Find where the given text appears and provide that cell's center as [x, y] coordinate. 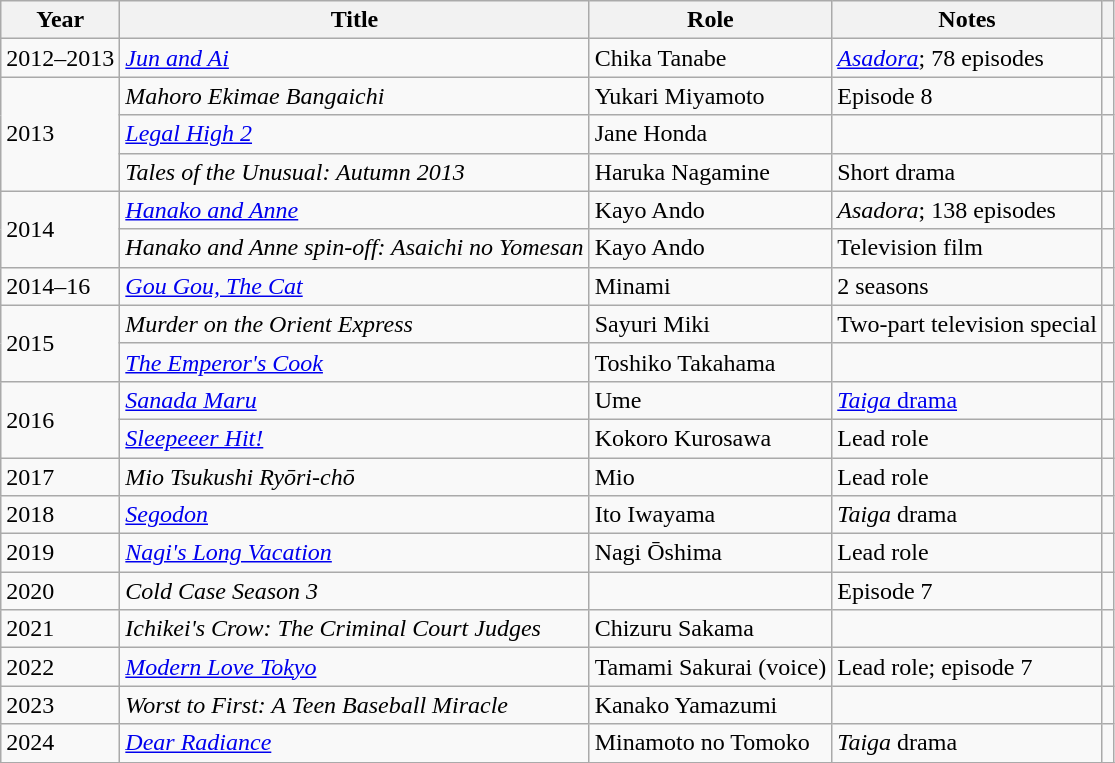
Nagi Ōshima [710, 553]
Mio Tsukushi Ryōri-chō [354, 477]
Modern Love Tokyo [354, 667]
Segodon [354, 515]
Asadora; 138 episodes [968, 210]
Dear Radiance [354, 743]
Worst to First: A Teen Baseball Miracle [354, 705]
2018 [60, 515]
Two-part television special [968, 324]
Kanako Yamazumi [710, 705]
Sanada Maru [354, 400]
2020 [60, 591]
The Emperor's Cook [354, 362]
Lead role; episode 7 [968, 667]
Ichikei's Crow: The Criminal Court Judges [354, 629]
2023 [60, 705]
2015 [60, 343]
Short drama [968, 172]
Jun and Ai [354, 58]
2021 [60, 629]
Ito Iwayama [710, 515]
2019 [60, 553]
Gou Gou, The Cat [354, 286]
2017 [60, 477]
2016 [60, 419]
Mahoro Ekimae Bangaichi [354, 96]
Toshiko Takahama [710, 362]
2013 [60, 134]
2022 [60, 667]
Television film [968, 248]
Kokoro Kurosawa [710, 438]
Tamami Sakurai (voice) [710, 667]
Minamoto no Tomoko [710, 743]
Episode 7 [968, 591]
Haruka Nagamine [710, 172]
2024 [60, 743]
Hanako and Anne spin-off: Asaichi no Yomesan [354, 248]
Year [60, 20]
2014 [60, 229]
Yukari Miyamoto [710, 96]
Episode 8 [968, 96]
Title [354, 20]
Ume [710, 400]
Jane Honda [710, 134]
Legal High 2 [354, 134]
Nagi's Long Vacation [354, 553]
Mio [710, 477]
Asadora; 78 episodes [968, 58]
2012–2013 [60, 58]
Minami [710, 286]
Notes [968, 20]
Chika Tanabe [710, 58]
Cold Case Season 3 [354, 591]
Tales of the Unusual: Autumn 2013 [354, 172]
Hanako and Anne [354, 210]
2 seasons [968, 286]
2014–16 [60, 286]
Chizuru Sakama [710, 629]
Sayuri Miki [710, 324]
Murder on the Orient Express [354, 324]
Role [710, 20]
Sleepeeer Hit! [354, 438]
